Capture the cell that displays the provided text and extract its [x, y] central coordinate. 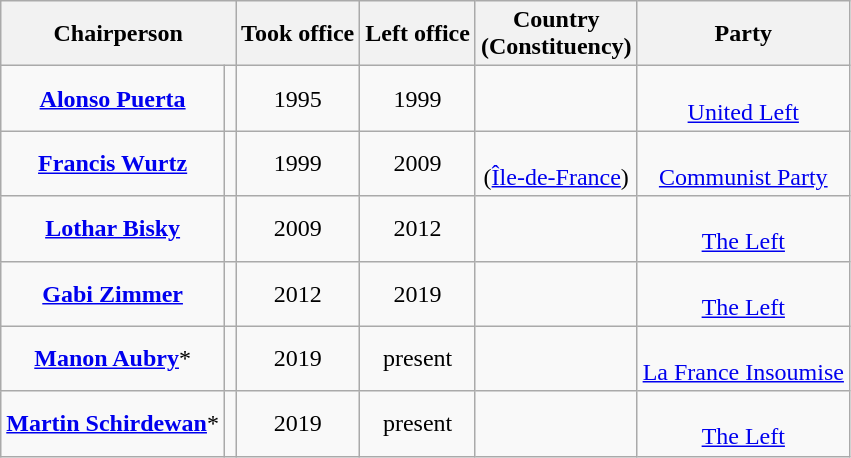
United Left [743, 98]
Manon Aubry* [113, 358]
Martin Schirdewan* [113, 424]
(Île-de-France) [556, 164]
Communist Party [743, 164]
Country(Constituency) [556, 34]
Alonso Puerta [113, 98]
Gabi Zimmer [113, 294]
Francis Wurtz [113, 164]
Took office [298, 34]
Lothar Bisky [113, 228]
Chairperson [118, 34]
La France Insoumise [743, 358]
Left office [418, 34]
1995 [298, 98]
Party [743, 34]
